Capture the cell that displays the provided text and extract its (X, Y) central coordinate. 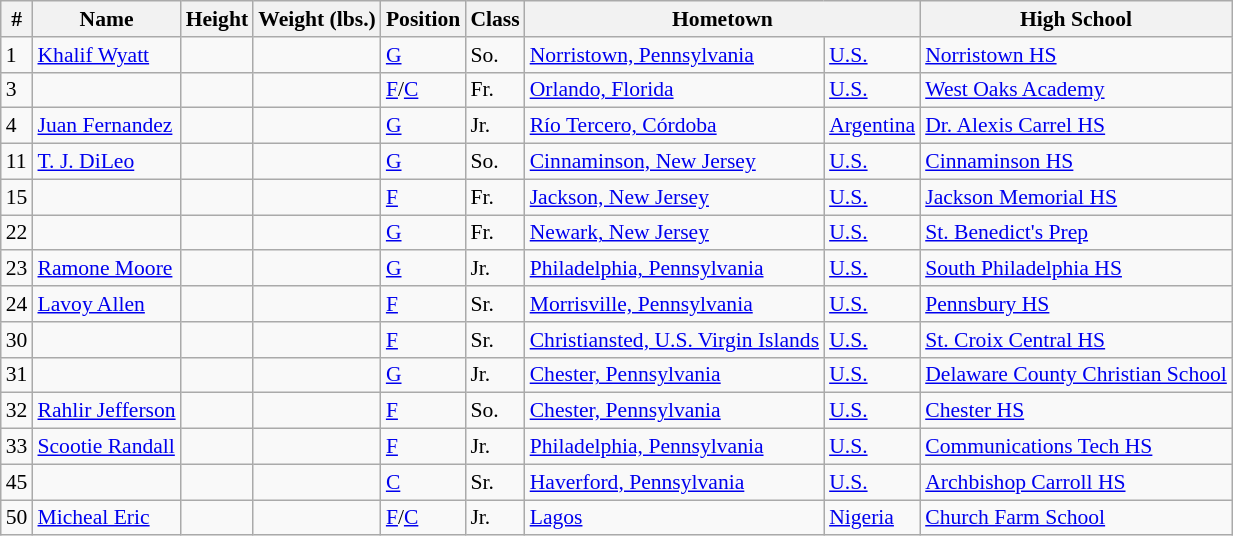
33 (17, 447)
High School (1076, 19)
Archbishop Carroll HS (1076, 482)
Scootie Randall (106, 447)
3 (17, 90)
Height (217, 19)
Norristown, Pennsylvania (674, 55)
23 (17, 269)
Class (494, 19)
Dr. Alexis Carrel HS (1076, 126)
Church Farm School (1076, 518)
C (423, 482)
Position (423, 19)
Haverford, Pennsylvania (674, 482)
Jackson, New Jersey (674, 197)
Name (106, 19)
30 (17, 340)
Khalif Wyatt (106, 55)
T. J. DiLeo (106, 162)
Juan Fernandez (106, 126)
Micheal Eric (106, 518)
Hometown (723, 19)
Pennsbury HS (1076, 304)
Jackson Memorial HS (1076, 197)
South Philadelphia HS (1076, 269)
24 (17, 304)
15 (17, 197)
# (17, 19)
Weight (lbs.) (317, 19)
4 (17, 126)
31 (17, 375)
St. Benedict's Prep (1076, 233)
Norristown HS (1076, 55)
11 (17, 162)
St. Croix Central HS (1076, 340)
Nigeria (872, 518)
Orlando, Florida (674, 90)
Christiansted, U.S. Virgin Islands (674, 340)
Lavoy Allen (106, 304)
Delaware County Christian School (1076, 375)
Cinnaminson HS (1076, 162)
Río Tercero, Córdoba (674, 126)
45 (17, 482)
Morrisville, Pennsylvania (674, 304)
22 (17, 233)
Rahlir Jefferson (106, 411)
Cinnaminson, New Jersey (674, 162)
1 (17, 55)
Lagos (674, 518)
32 (17, 411)
Newark, New Jersey (674, 233)
Chester HS (1076, 411)
50 (17, 518)
West Oaks Academy (1076, 90)
Ramone Moore (106, 269)
Argentina (872, 126)
Communications Tech HS (1076, 447)
